Locate the cell with the specified text and output its [x, y] center coordinate. 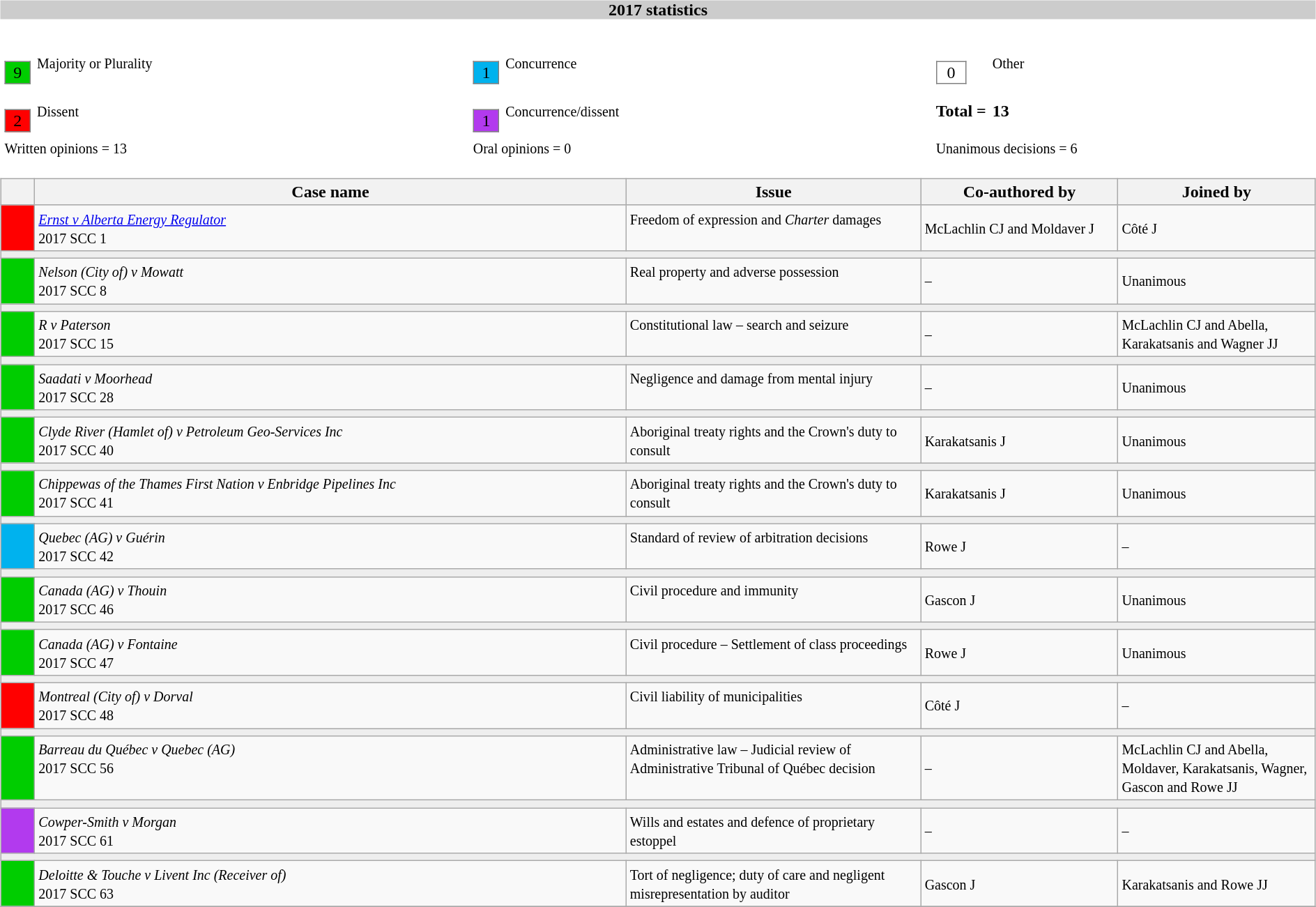
Standard of review of arbitration decisions [774, 547]
Clyde River (Hamlet of) v Petroleum Geo-Services Inc 2017 SCC 40 [330, 441]
2017 statistics [658, 10]
Real property and adverse possession [774, 280]
Case name [330, 192]
Quebec (AG) v Guérin 2017 SCC 42 [330, 547]
Majority or Plurality [252, 63]
Saadati v Moorhead 2017 SCC 28 [330, 388]
Unanimous decisions = 6 [1124, 148]
Chippewas of the Thames First Nation v Enbridge Pipelines Inc 2017 SCC 41 [330, 494]
Civil liability of municipalities [774, 706]
Concurrence/dissent [717, 111]
Freedom of expression and Charter damages [774, 227]
Canada (AG) v Fontaine 2017 SCC 47 [330, 653]
Written opinions = 13 [236, 148]
Dissent [252, 111]
Constitutional law – search and seizure [774, 335]
Tort of negligence; duty of care and negligent misrepresentation by auditor [774, 884]
R v Paterson 2017 SCC 15 [330, 335]
McLachlin CJ and Abella, Karakatsanis and Wagner JJ [1217, 335]
Montreal (City of) v Dorval 2017 SCC 48 [330, 706]
Co-authored by [1019, 192]
McLachlin CJ and Abella, Moldaver, Karakatsanis, Wagner, Gascon and Rowe JJ [1217, 768]
Administrative law – Judicial review of Administrative Tribunal of Québec decision [774, 768]
Nelson (City of) v Mowatt 2017 SCC 8 [330, 280]
Karakatsanis and Rowe JJ [1217, 884]
Negligence and damage from mental injury [774, 388]
Total = [961, 111]
Concurrence [717, 63]
Deloitte & Touche v Livent Inc (Receiver of) 2017 SCC 63 [330, 884]
Other [1152, 63]
Civil procedure – Settlement of class proceedings [774, 653]
Canada (AG) v Thouin 2017 SCC 46 [330, 600]
13 [1152, 111]
Civil procedure and immunity [774, 600]
Oral opinions = 0 [701, 148]
Barreau du Québec v Quebec (AG) 2017 SCC 56 [330, 768]
Ernst v Alberta Energy Regulator 2017 SCC 1 [330, 227]
Cowper-Smith v Morgan 2017 SCC 61 [330, 831]
McLachlin CJ and Moldaver J [1019, 227]
Joined by [1217, 192]
Issue [774, 192]
Wills and estates and defence of proprietary estoppel [774, 831]
